Output the [x, y] coordinate of the center of the cell containing the given text.  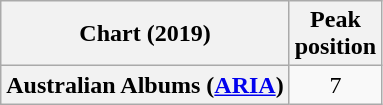
Peakposition [335, 34]
Chart (2019) [145, 34]
Australian Albums (ARIA) [145, 85]
7 [335, 85]
